Output the [X, Y] coordinate of the center of the cell containing the given text.  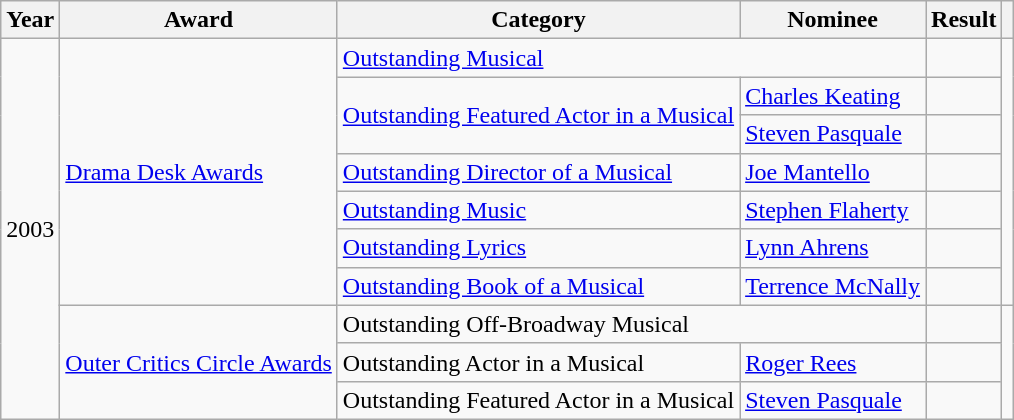
Charles Keating [833, 96]
Category [538, 20]
Outstanding Lyrics [538, 248]
Outstanding Actor in a Musical [538, 362]
Outer Critics Circle Awards [198, 362]
Outstanding Off-Broadway Musical [631, 324]
Stephen Flaherty [833, 210]
2003 [30, 230]
Terrence McNally [833, 286]
Nominee [833, 20]
Result [964, 20]
Outstanding Music [538, 210]
Outstanding Director of a Musical [538, 172]
Outstanding Musical [631, 58]
Drama Desk Awards [198, 172]
Roger Rees [833, 362]
Award [198, 20]
Lynn Ahrens [833, 248]
Joe Mantello [833, 172]
Outstanding Book of a Musical [538, 286]
Year [30, 20]
